Output the (x, y) coordinate of the center of the cell containing the given text.  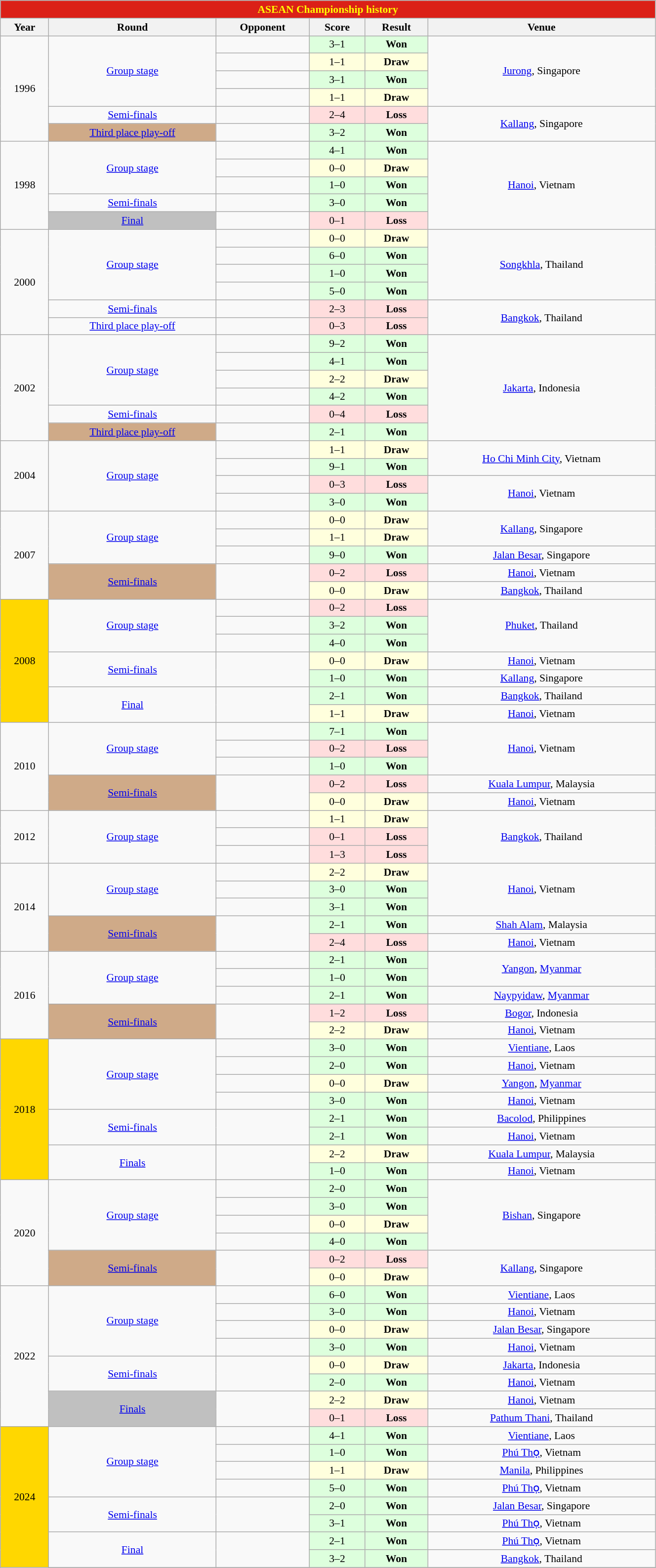
9–1 (337, 467)
4–2 (337, 397)
2010 (25, 766)
Jurong, Singapore (541, 71)
7–1 (337, 731)
Phuket, Thailand (541, 626)
9–0 (337, 555)
Songkhla, Thailand (541, 264)
Shah Alam, Malaysia (541, 925)
1998 (25, 185)
1996 (25, 88)
2008 (25, 660)
2000 (25, 282)
1–2 (337, 1013)
2022 (25, 1356)
Naypyidaw, Myanmar (541, 995)
Ho Chi Minh City, Vietnam (541, 459)
2024 (25, 1497)
9–2 (337, 344)
ASEAN Championship history (328, 9)
Venue (541, 27)
Bogor, Indonesia (541, 1013)
1–3 (337, 854)
Bacolod, Philippines (541, 1119)
Result (396, 27)
0–4 (337, 415)
2004 (25, 476)
Opponent (263, 27)
2007 (25, 555)
2002 (25, 388)
2012 (25, 837)
2020 (25, 1233)
2–3 (337, 309)
Pathum Thani, Thailand (541, 1418)
Year (25, 27)
2016 (25, 995)
2014 (25, 907)
2018 (25, 1110)
Round (132, 27)
Bishan, Singapore (541, 1215)
Manila, Philippines (541, 1471)
Score (337, 27)
